Return [X, Y] of the center of cell containing provided text 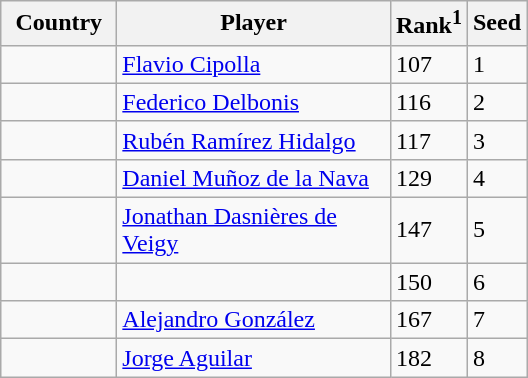
Rubén Ramírez Hidalgo [254, 140]
147 [428, 230]
Rank1 [428, 24]
107 [428, 64]
182 [428, 358]
8 [496, 358]
150 [428, 282]
4 [496, 178]
Flavio Cipolla [254, 64]
5 [496, 230]
2 [496, 102]
Daniel Muñoz de la Nava [254, 178]
Country [59, 24]
Jorge Aguilar [254, 358]
7 [496, 320]
167 [428, 320]
1 [496, 64]
Federico Delbonis [254, 102]
116 [428, 102]
Jonathan Dasnières de Veigy [254, 230]
Player [254, 24]
129 [428, 178]
Seed [496, 24]
117 [428, 140]
Alejandro González [254, 320]
3 [496, 140]
6 [496, 282]
